Search for the cell housing the specified text and yield its (X, Y) center coordinate. 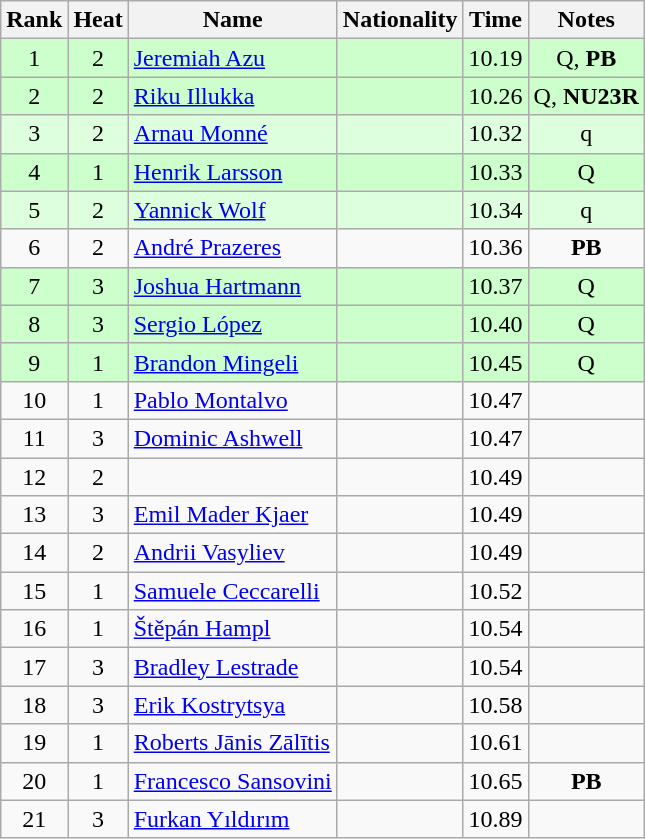
Rank (34, 20)
18 (34, 705)
10.32 (496, 134)
Joshua Hartmann (232, 286)
10.26 (496, 96)
17 (34, 667)
Emil Mader Kjaer (232, 515)
10.33 (496, 172)
Q, NU23R (586, 96)
Andrii Vasyliev (232, 553)
Štěpán Hampl (232, 629)
20 (34, 781)
Bradley Lestrade (232, 667)
10.37 (496, 286)
4 (34, 172)
Riku Illukka (232, 96)
10.65 (496, 781)
5 (34, 210)
8 (34, 324)
12 (34, 477)
Arnau Monné (232, 134)
10.40 (496, 324)
Pablo Montalvo (232, 400)
Dominic Ashwell (232, 438)
10.36 (496, 248)
Furkan Yıldırım (232, 819)
Francesco Sansovini (232, 781)
Notes (586, 20)
Q, PB (586, 58)
Erik Kostrytsya (232, 705)
Jeremiah Azu (232, 58)
Heat (98, 20)
Henrik Larsson (232, 172)
Yannick Wolf (232, 210)
Time (496, 20)
10.34 (496, 210)
6 (34, 248)
Nationality (400, 20)
13 (34, 515)
Roberts Jānis Zālītis (232, 743)
21 (34, 819)
Brandon Mingeli (232, 362)
15 (34, 591)
10.58 (496, 705)
14 (34, 553)
Sergio López (232, 324)
16 (34, 629)
7 (34, 286)
André Prazeres (232, 248)
10 (34, 400)
Samuele Ceccarelli (232, 591)
9 (34, 362)
10.61 (496, 743)
10.52 (496, 591)
10.45 (496, 362)
10.19 (496, 58)
19 (34, 743)
Name (232, 20)
11 (34, 438)
10.89 (496, 819)
